Locate the cell with the specified text and output its [X, Y] center coordinate. 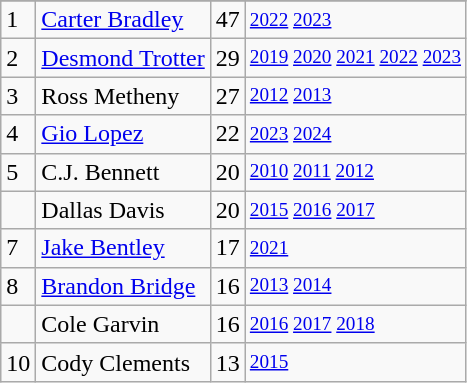
Ross Metheny [123, 96]
2019 2020 2021 2022 2023 [355, 58]
17 [228, 248]
1 [18, 20]
2022 2023 [355, 20]
27 [228, 96]
10 [18, 362]
Cody Clements [123, 362]
C.J. Bennett [123, 172]
2 [18, 58]
2023 2024 [355, 134]
Cole Garvin [123, 324]
13 [228, 362]
Desmond Trotter [123, 58]
29 [228, 58]
Gio Lopez [123, 134]
5 [18, 172]
8 [18, 286]
2010 2011 2012 [355, 172]
3 [18, 96]
2016 2017 2018 [355, 324]
2012 2013 [355, 96]
2013 2014 [355, 286]
2021 [355, 248]
2015 2016 2017 [355, 210]
7 [18, 248]
22 [228, 134]
2015 [355, 362]
Dallas Davis [123, 210]
47 [228, 20]
Brandon Bridge [123, 286]
Carter Bradley [123, 20]
4 [18, 134]
Jake Bentley [123, 248]
